Extract the (x, y) coordinate from the center of the cell holding the provided text.  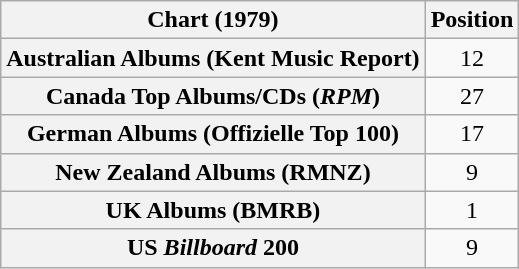
New Zealand Albums (RMNZ) (213, 172)
US Billboard 200 (213, 248)
1 (472, 210)
Australian Albums (Kent Music Report) (213, 58)
Chart (1979) (213, 20)
German Albums (Offizielle Top 100) (213, 134)
Position (472, 20)
12 (472, 58)
17 (472, 134)
UK Albums (BMRB) (213, 210)
Canada Top Albums/CDs (RPM) (213, 96)
27 (472, 96)
